Return (X, Y) of the center of cell containing provided text 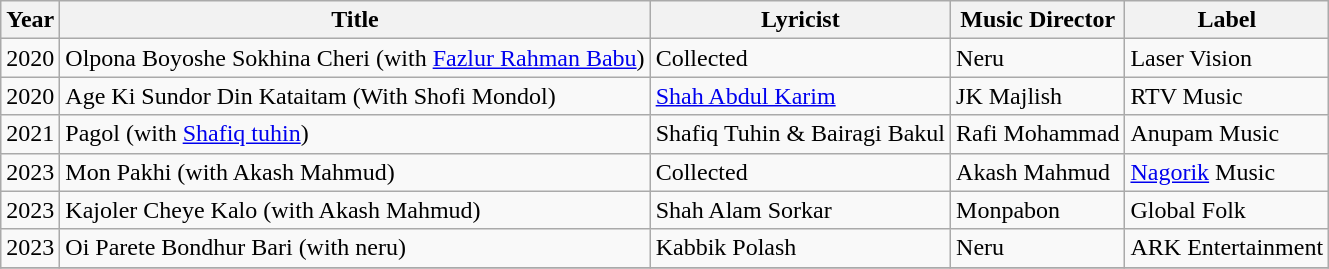
RTV Music (1227, 96)
Pagol (with Shafiq tuhin) (355, 134)
JK Majlish (1038, 96)
Label (1227, 20)
Shah Abdul Karim (800, 96)
Anupam Music (1227, 134)
Lyricist (800, 20)
Akash Mahmud (1038, 172)
Laser Vision (1227, 58)
Oi Parete Bondhur Bari (with neru) (355, 248)
ARK Entertainment (1227, 248)
Kajoler Cheye Kalo (with Akash Mahmud) (355, 210)
Music Director (1038, 20)
Year (30, 20)
Shafiq Tuhin & Bairagi Bakul (800, 134)
Global Folk (1227, 210)
Olpona Boyoshe Sokhina Cheri (with Fazlur Rahman Babu) (355, 58)
Title (355, 20)
Nagorik Music (1227, 172)
2021 (30, 134)
Rafi Mohammad (1038, 134)
Mon Pakhi (with Akash Mahmud) (355, 172)
Age Ki Sundor Din Kataitam (With Shofi Mondol) (355, 96)
Monpabon (1038, 210)
Shah Alam Sorkar (800, 210)
Kabbik Polash (800, 248)
